Extract the (x, y) coordinate from the center of the cell holding the provided text.  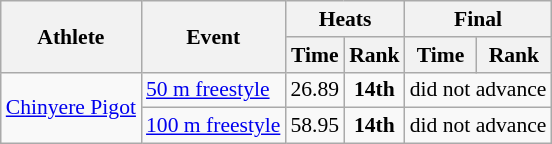
100 m freestyle (213, 126)
Heats (344, 19)
Athlete (71, 36)
Event (213, 36)
26.89 (314, 90)
Final (478, 19)
Chinyere Pigot (71, 108)
58.95 (314, 126)
50 m freestyle (213, 90)
